Capture the cell that displays the provided text and extract its [X, Y] central coordinate. 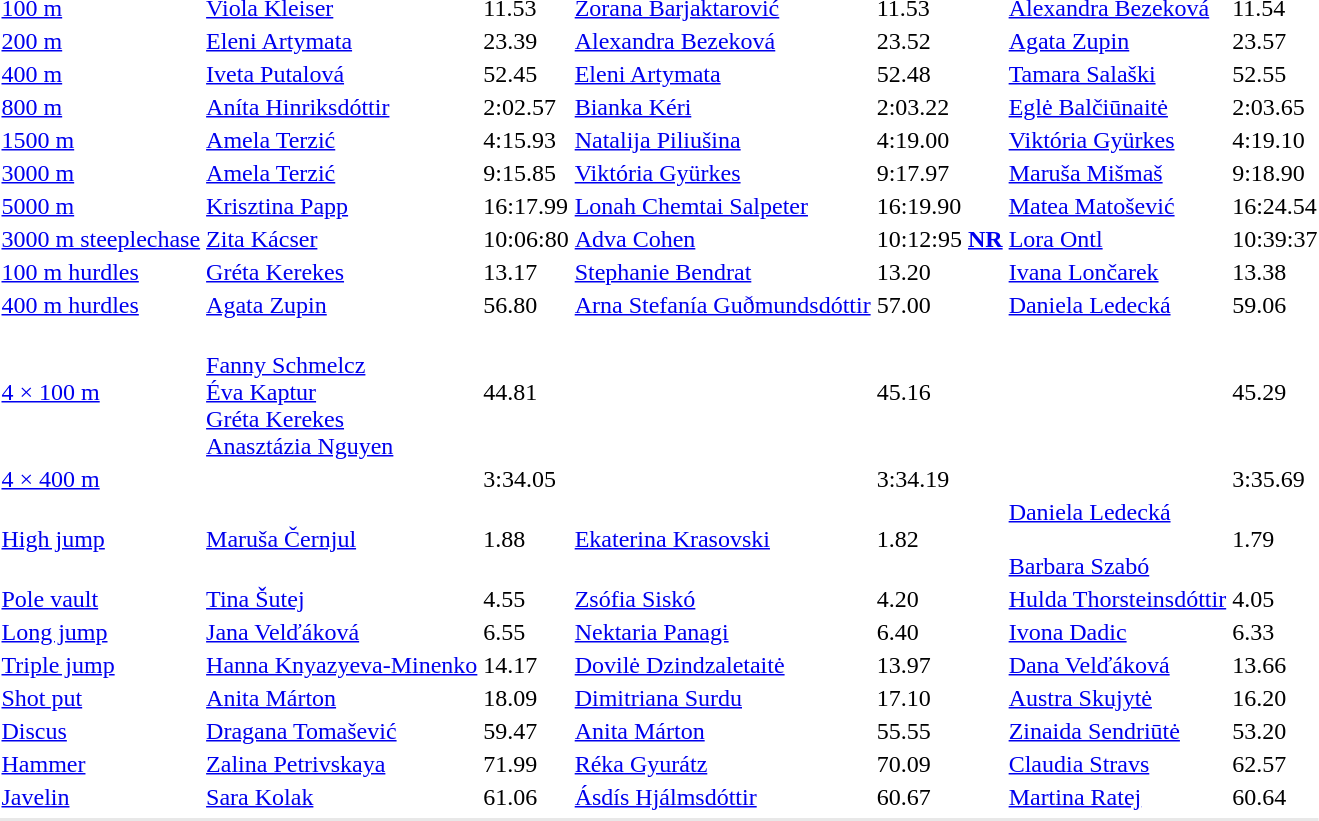
16:19.90 [940, 206]
Nektaria Panagi [722, 632]
Lora Ontl [1118, 239]
Eglė Balčiūnaitė [1118, 107]
Ivona Dadic [1118, 632]
13.66 [1275, 665]
9:18.90 [1275, 173]
4 × 100 m [101, 392]
10:39:37 [1275, 239]
56.80 [526, 305]
Long jump [101, 632]
16:24.54 [1275, 206]
10:06:80 [526, 239]
57.00 [940, 305]
45.16 [940, 392]
Gréta Kerekes [342, 272]
Ivana Lončarek [1118, 272]
52.45 [526, 74]
4.05 [1275, 599]
23.39 [526, 41]
Tina Šutej [342, 599]
14.17 [526, 665]
200 m [101, 41]
Ekaterina Krasovski [722, 539]
Alexandra Bezeková [722, 41]
2:02.57 [526, 107]
Zalina Petrivskaya [342, 764]
Hanna Knyazyeva-Minenko [342, 665]
60.67 [940, 797]
Dovilė Dzindzaletaitė [722, 665]
Claudia Stravs [1118, 764]
3:35.69 [1275, 479]
Sara Kolak [342, 797]
4:15.93 [526, 140]
Daniela LedeckáBarbara Szabó [1118, 539]
2:03.65 [1275, 107]
Lonah Chemtai Salpeter [722, 206]
61.06 [526, 797]
18.09 [526, 698]
Austra Skujytė [1118, 698]
Hulda Thorsteinsdóttir [1118, 599]
62.57 [1275, 764]
Triple jump [101, 665]
Krisztina Papp [342, 206]
Natalija Piliušina [722, 140]
9:15.85 [526, 173]
13.38 [1275, 272]
Shot put [101, 698]
55.55 [940, 731]
Réka Gyurátz [722, 764]
53.20 [1275, 731]
Hammer [101, 764]
59.06 [1275, 305]
400 m [101, 74]
4:19.10 [1275, 140]
Dana Velďáková [1118, 665]
Jana Velďáková [342, 632]
Zita Kácser [342, 239]
Adva Cohen [722, 239]
3000 m [101, 173]
70.09 [940, 764]
Discus [101, 731]
10:12:95 NR [940, 239]
2:03.22 [940, 107]
71.99 [526, 764]
Aníta Hinriksdóttir [342, 107]
44.81 [526, 392]
Javelin [101, 797]
1500 m [101, 140]
3:34.19 [940, 479]
Matea Matošević [1118, 206]
Dimitriana Surdu [722, 698]
45.29 [1275, 392]
1.82 [940, 539]
13.17 [526, 272]
400 m hurdles [101, 305]
13.97 [940, 665]
Pole vault [101, 599]
1.88 [526, 539]
Iveta Putalová [342, 74]
Zsófia Siskó [722, 599]
23.52 [940, 41]
1.79 [1275, 539]
13.20 [940, 272]
Maruša Černjul [342, 539]
4.55 [526, 599]
23.57 [1275, 41]
6.40 [940, 632]
Daniela Ledecká [1118, 305]
Maruša Mišmaš [1118, 173]
9:17.97 [940, 173]
6.33 [1275, 632]
4.20 [940, 599]
5000 m [101, 206]
52.48 [940, 74]
800 m [101, 107]
Martina Ratej [1118, 797]
Stephanie Bendrat [722, 272]
Bianka Kéri [722, 107]
6.55 [526, 632]
4:19.00 [940, 140]
60.64 [1275, 797]
High jump [101, 539]
16.20 [1275, 698]
3:34.05 [526, 479]
3000 m steeplechase [101, 239]
17.10 [940, 698]
Ásdís Hjálmsdóttir [722, 797]
4 × 400 m [101, 479]
59.47 [526, 731]
52.55 [1275, 74]
Tamara Salaški [1118, 74]
Fanny SchmelczÉva KapturGréta KerekesAnasztázia Nguyen [342, 392]
Dragana Tomašević [342, 731]
16:17.99 [526, 206]
100 m hurdles [101, 272]
Arna Stefanía Guðmundsdóttir [722, 305]
Zinaida Sendriūtė [1118, 731]
